Locate the cell with the specified text and output its (x, y) center coordinate. 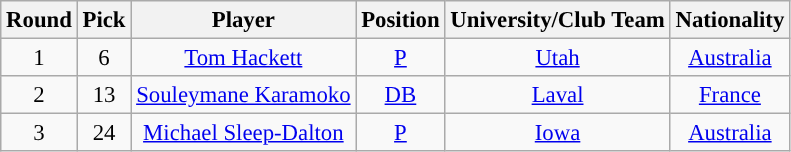
Pick (104, 20)
Souleymane Karamoko (244, 95)
Iowa (558, 133)
University/Club Team (558, 20)
Laval (558, 95)
6 (104, 58)
3 (39, 133)
Player (244, 20)
France (730, 95)
Tom Hackett (244, 58)
DB (400, 95)
24 (104, 133)
2 (39, 95)
Utah (558, 58)
Nationality (730, 20)
Michael Sleep-Dalton (244, 133)
Position (400, 20)
1 (39, 58)
Round (39, 20)
13 (104, 95)
